Detect which cell encompasses the target text, then output its (x, y) center coordinate. 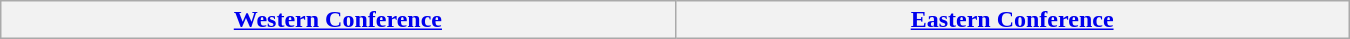
Western Conference (338, 20)
Eastern Conference (1012, 20)
